From the cell containing the given text, extract its center point as (x, y) coordinate. 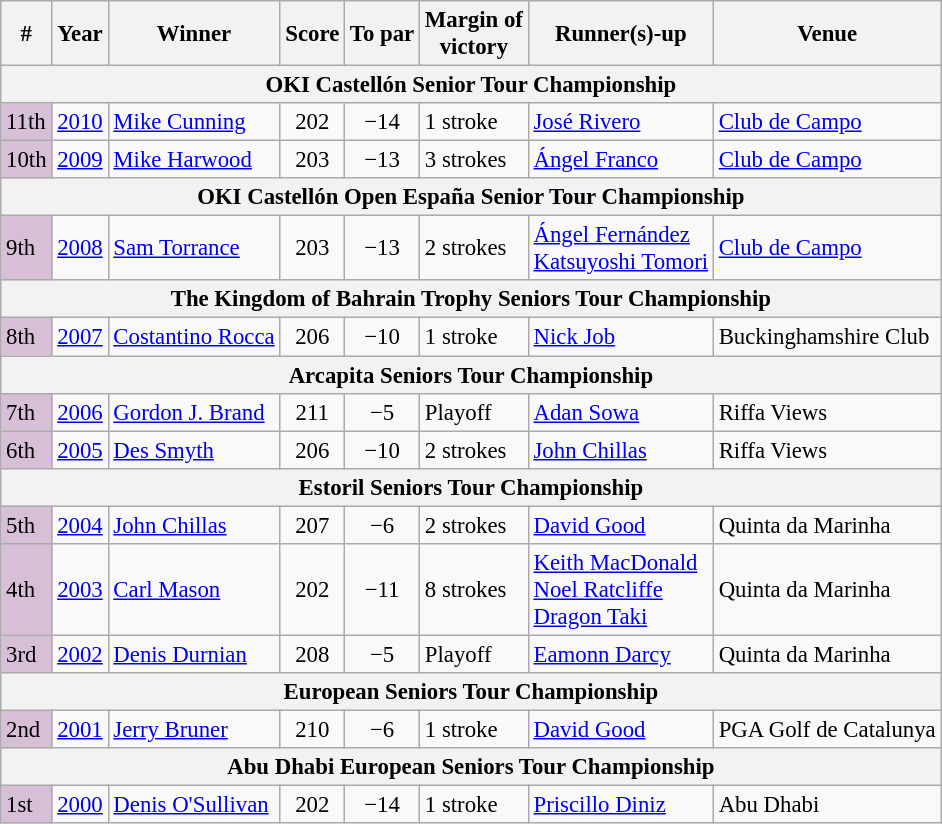
7th (26, 412)
Eamonn Darcy (620, 654)
10th (26, 160)
Year (80, 34)
Runner(s)-up (620, 34)
2006 (80, 412)
5th (26, 525)
José Rivero (620, 122)
3rd (26, 654)
2008 (80, 248)
2010 (80, 122)
Abu Dhabi European Seniors Tour Championship (471, 767)
PGA Golf de Catalunya (827, 729)
To par (382, 34)
Gordon J. Brand (194, 412)
OKI Castellón Open España Senior Tour Championship (471, 197)
2000 (80, 805)
Winner (194, 34)
Priscillo Diniz (620, 805)
2002 (80, 654)
11th (26, 122)
4th (26, 590)
2003 (80, 590)
The Kingdom of Bahrain Trophy Seniors Tour Championship (471, 299)
Ángel Franco (620, 160)
2005 (80, 450)
Margin ofvictory (474, 34)
Nick Job (620, 337)
# (26, 34)
European Seniors Tour Championship (471, 692)
Jerry Bruner (194, 729)
2007 (80, 337)
8th (26, 337)
9th (26, 248)
Buckinghamshire Club (827, 337)
Abu Dhabi (827, 805)
Adan Sowa (620, 412)
Venue (827, 34)
3 strokes (474, 160)
Sam Torrance (194, 248)
2009 (80, 160)
Mike Cunning (194, 122)
210 (312, 729)
−11 (382, 590)
208 (312, 654)
Estoril Seniors Tour Championship (471, 487)
2nd (26, 729)
Denis Durnian (194, 654)
OKI Castellón Senior Tour Championship (471, 85)
Mike Harwood (194, 160)
207 (312, 525)
2001 (80, 729)
2004 (80, 525)
6th (26, 450)
Costantino Rocca (194, 337)
Carl Mason (194, 590)
Ángel Fernández Katsuyoshi Tomori (620, 248)
Des Smyth (194, 450)
1st (26, 805)
Keith MacDonald Noel Ratcliffe Dragon Taki (620, 590)
Denis O'Sullivan (194, 805)
Arcapita Seniors Tour Championship (471, 375)
8 strokes (474, 590)
Score (312, 34)
211 (312, 412)
